Provide the (x, y) coordinate of the cell's center where the given text is located.  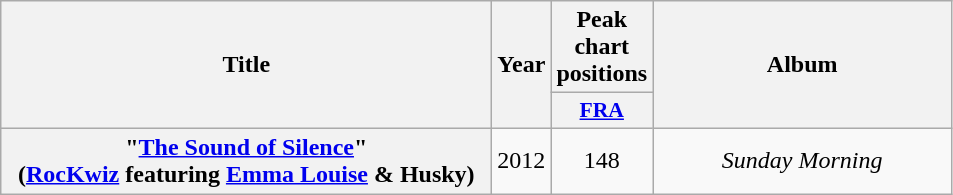
148 (602, 160)
Year (522, 65)
2012 (522, 160)
"The Sound of Silence"(RocKwiz featuring Emma Louise & Husky) (246, 160)
Peak chart positions (602, 47)
Title (246, 65)
Sunday Morning (802, 160)
FRA (602, 111)
Album (802, 65)
